From the cell containing the given text, extract its center point as (X, Y) coordinate. 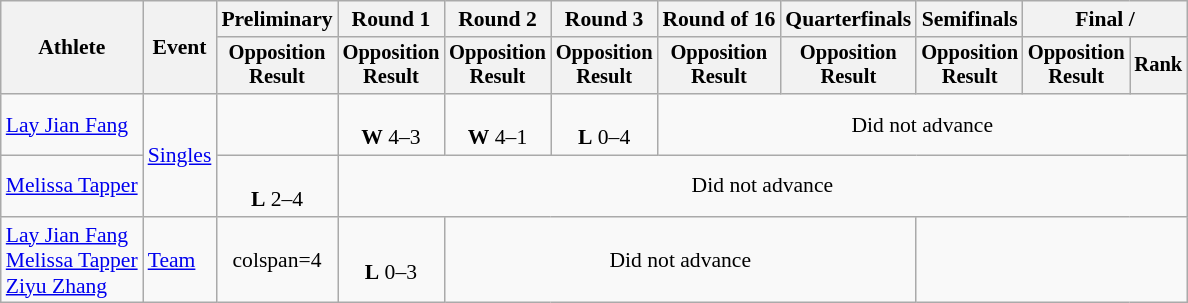
W 4–1 (498, 124)
Final / (1105, 19)
Round 1 (392, 19)
Round of 16 (718, 19)
Round 2 (498, 19)
W 4–3 (392, 124)
Semifinals (970, 19)
L 0–4 (604, 124)
Lay Jian Fang (72, 124)
Round 3 (604, 19)
Rank (1159, 66)
Preliminary (276, 19)
Melissa Tapper (72, 186)
Singles (180, 155)
Event (180, 48)
Quarterfinals (848, 19)
L 2–4 (276, 186)
Athlete (72, 48)
